Return [X, Y] of the center of cell containing provided text 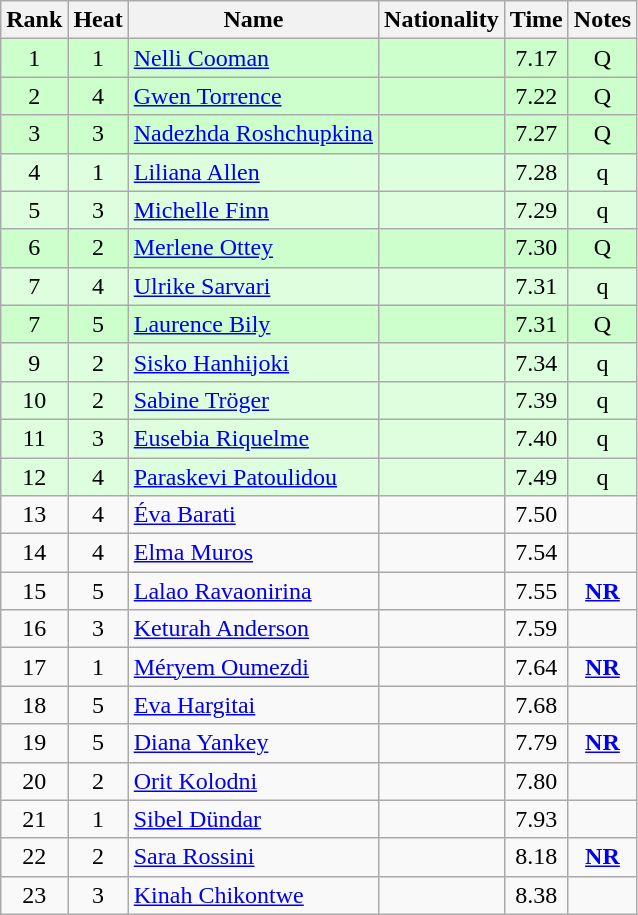
7.93 [536, 819]
Keturah Anderson [253, 629]
Rank [34, 20]
Name [253, 20]
6 [34, 248]
8.38 [536, 895]
7.40 [536, 438]
7.50 [536, 515]
7.80 [536, 781]
Elma Muros [253, 553]
13 [34, 515]
Sisko Hanhijoki [253, 362]
17 [34, 667]
11 [34, 438]
10 [34, 400]
Sabine Tröger [253, 400]
21 [34, 819]
7.49 [536, 477]
18 [34, 705]
7.79 [536, 743]
7.39 [536, 400]
Eva Hargitai [253, 705]
Sara Rossini [253, 857]
8.18 [536, 857]
7.30 [536, 248]
Orit Kolodni [253, 781]
7.22 [536, 96]
19 [34, 743]
Eusebia Riquelme [253, 438]
22 [34, 857]
Sibel Dündar [253, 819]
Nadezhda Roshchupkina [253, 134]
Heat [98, 20]
Méryem Oumezdi [253, 667]
Michelle Finn [253, 210]
7.55 [536, 591]
Notes [602, 20]
15 [34, 591]
7.54 [536, 553]
Liliana Allen [253, 172]
7.68 [536, 705]
Laurence Bily [253, 324]
12 [34, 477]
Nationality [442, 20]
Time [536, 20]
Gwen Torrence [253, 96]
7.64 [536, 667]
Lalao Ravaonirina [253, 591]
20 [34, 781]
9 [34, 362]
7.59 [536, 629]
23 [34, 895]
Merlene Ottey [253, 248]
Nelli Cooman [253, 58]
Ulrike Sarvari [253, 286]
Kinah Chikontwe [253, 895]
7.28 [536, 172]
7.29 [536, 210]
7.27 [536, 134]
16 [34, 629]
Éva Barati [253, 515]
Paraskevi Patoulidou [253, 477]
Diana Yankey [253, 743]
7.17 [536, 58]
14 [34, 553]
7.34 [536, 362]
